Detect which cell encompasses the target text, then output its [X, Y] center coordinate. 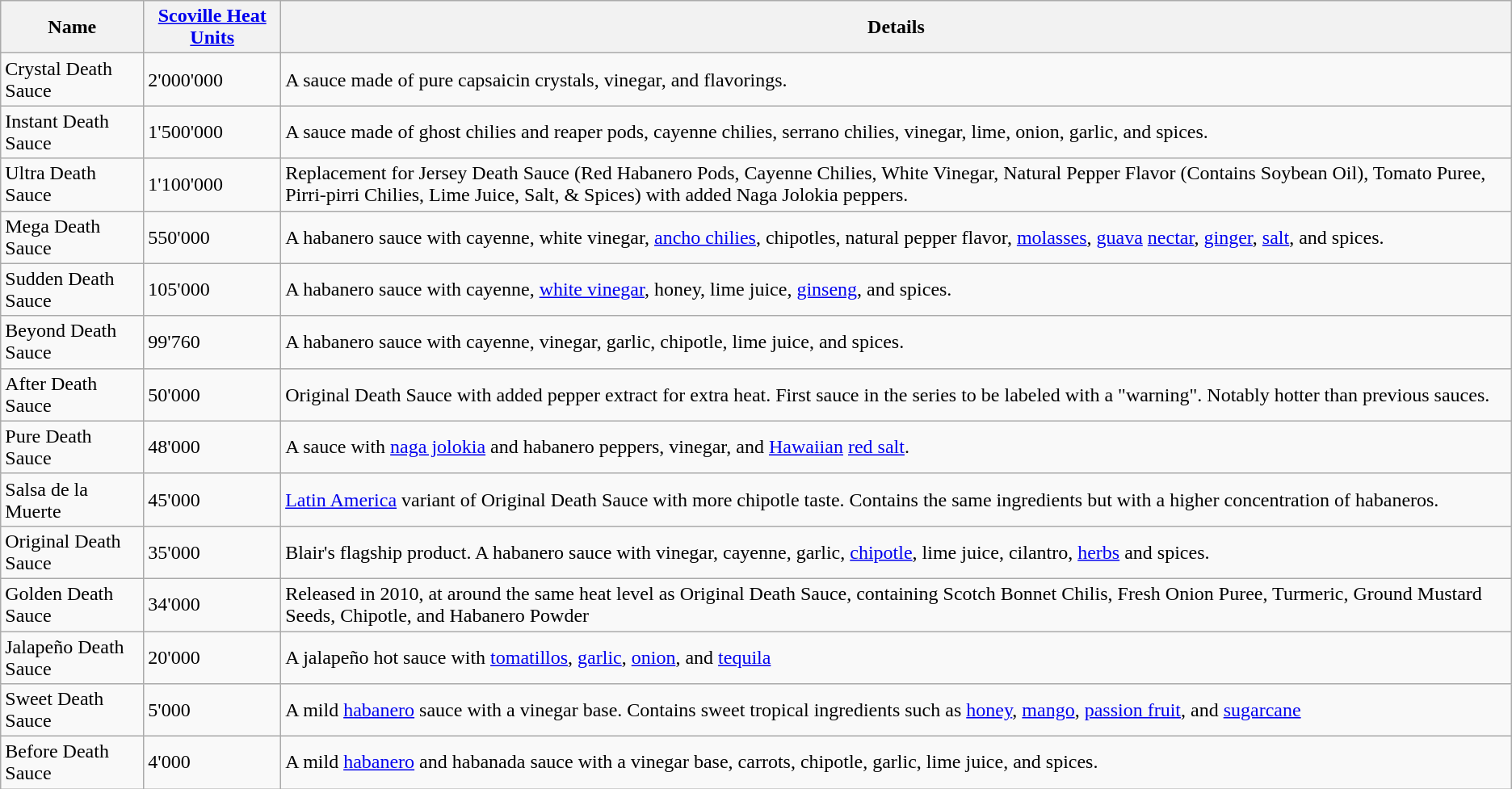
Name [73, 27]
99'760 [212, 342]
Beyond Death Sauce [73, 342]
1'500'000 [212, 132]
Ultra Death Sauce [73, 184]
Sweet Death Sauce [73, 711]
48'000 [212, 447]
A sauce with naga jolokia and habanero peppers, vinegar, and Hawaiian red salt. [897, 447]
Salsa de la Muerte [73, 499]
4'000 [212, 762]
Mega Death Sauce [73, 237]
50'000 [212, 394]
550'000 [212, 237]
Pure Death Sauce [73, 447]
20'000 [212, 657]
1'100'000 [212, 184]
Scoville Heat Units [212, 27]
5'000 [212, 711]
A jalapeño hot sauce with tomatillos, garlic, onion, and tequila [897, 657]
A habanero sauce with cayenne, white vinegar, honey, lime juice, ginseng, and spices. [897, 289]
Latin America variant of Original Death Sauce with more chipotle taste. Contains the same ingredients but with a higher concentration of habaneros. [897, 499]
34'000 [212, 604]
Instant Death Sauce [73, 132]
A mild habanero and habanada sauce with a vinegar base, carrots, chipotle, garlic, lime juice, and spices. [897, 762]
Sudden Death Sauce [73, 289]
Before Death Sauce [73, 762]
A sauce made of ghost chilies and reaper pods, cayenne chilies, serrano chilies, vinegar, lime, onion, garlic, and spices. [897, 132]
Original Death Sauce [73, 552]
A mild habanero sauce with a vinegar base. Contains sweet tropical ingredients such as honey, mango, passion fruit, and sugarcane [897, 711]
Crystal Death Sauce [73, 79]
Jalapeño Death Sauce [73, 657]
A habanero sauce with cayenne, vinegar, garlic, chipotle, lime juice, and spices. [897, 342]
Golden Death Sauce [73, 604]
Details [897, 27]
Blair's flagship product. A habanero sauce with vinegar, cayenne, garlic, chipotle, lime juice, cilantro, herbs and spices. [897, 552]
45'000 [212, 499]
2'000'000 [212, 79]
A habanero sauce with cayenne, white vinegar, ancho chilies, chipotles, natural pepper flavor, molasses, guava nectar, ginger, salt, and spices. [897, 237]
105'000 [212, 289]
35'000 [212, 552]
After Death Sauce [73, 394]
A sauce made of pure capsaicin crystals, vinegar, and flavorings. [897, 79]
